Locate the cell with the specified text and output its [X, Y] center coordinate. 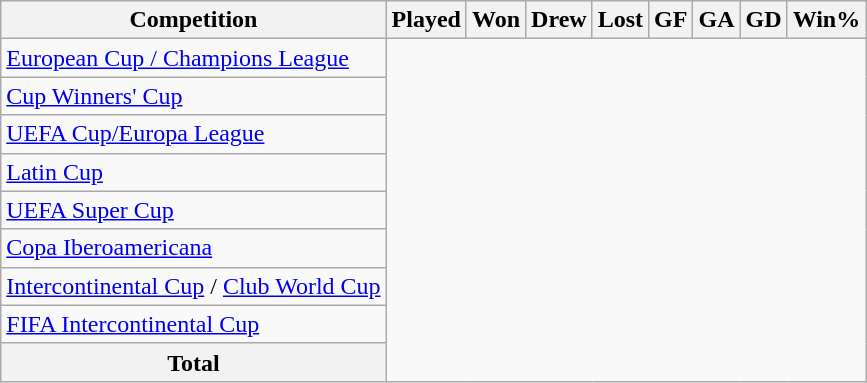
European Cup / Champions League [194, 58]
Drew [560, 20]
Competition [194, 20]
Latin Cup [194, 172]
UEFA Super Cup [194, 210]
GD [764, 20]
GF [671, 20]
UEFA Cup/Europa League [194, 134]
Played [426, 20]
Cup Winners' Cup [194, 96]
Copa Iberoamericana [194, 248]
FIFA Intercontinental Cup [194, 324]
GA [716, 20]
Lost [620, 20]
Won [496, 20]
Total [194, 362]
Win% [826, 20]
Intercontinental Cup / Club World Cup [194, 286]
